For the text-containing cell, return its midpoint in [x, y] coordinate format. 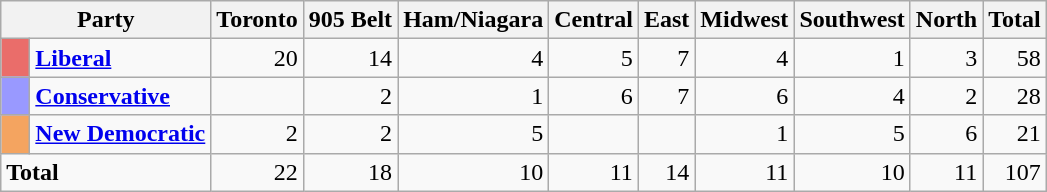
East [666, 20]
28 [1015, 96]
New Democratic [120, 134]
905 Belt [350, 20]
Ham/Niagara [474, 20]
22 [257, 172]
Party [106, 20]
107 [1015, 172]
Southwest [852, 20]
Liberal [120, 58]
Toronto [257, 20]
North [946, 20]
20 [257, 58]
3 [946, 58]
18 [350, 172]
Conservative [120, 96]
58 [1015, 58]
21 [1015, 134]
Midwest [744, 20]
Central [594, 20]
